Determine the (x, y) coordinate at the center of the cell enclosing the given text.  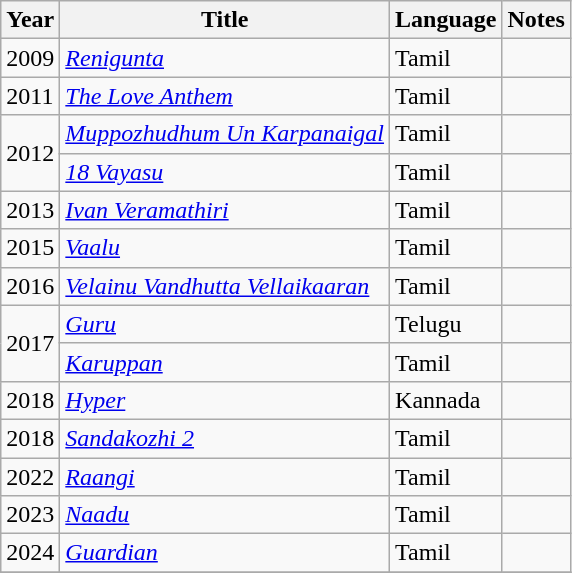
Telugu (446, 324)
2016 (30, 286)
2015 (30, 248)
2017 (30, 343)
Velainu Vandhutta Vellaikaaran (225, 286)
Notes (536, 20)
The Love Anthem (225, 96)
Kannada (446, 400)
Renigunta (225, 58)
Raangi (225, 477)
Sandakozhi 2 (225, 438)
Language (446, 20)
2009 (30, 58)
Year (30, 20)
2024 (30, 553)
Ivan Veramathiri (225, 210)
18 Vayasu (225, 172)
Muppozhudhum Un Karpanaigal (225, 134)
2022 (30, 477)
Guardian (225, 553)
2011 (30, 96)
Hyper (225, 400)
Vaalu (225, 248)
2012 (30, 153)
2023 (30, 515)
Title (225, 20)
Naadu (225, 515)
2013 (30, 210)
Karuppan (225, 362)
Guru (225, 324)
